Find where the given text appears and provide that cell's center as [X, Y] coordinate. 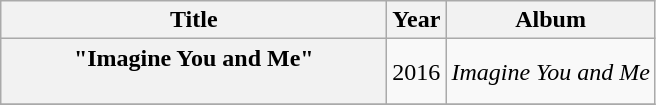
"Imagine You and Me" [194, 72]
Year [416, 20]
Title [194, 20]
Imagine You and Me [551, 72]
Album [551, 20]
2016 [416, 72]
